Determine the [x, y] coordinate at the center of the cell enclosing the given text.  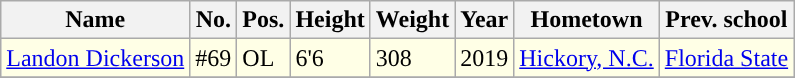
OL [264, 58]
6'6 [330, 58]
No. [214, 20]
Name [96, 20]
Weight [412, 20]
Year [484, 20]
Height [330, 20]
Landon Dickerson [96, 58]
Florida State [726, 58]
Hickory, N.C. [587, 58]
Prev. school [726, 20]
#69 [214, 58]
308 [412, 58]
Pos. [264, 20]
2019 [484, 58]
Hometown [587, 20]
